Determine the [X, Y] coordinate at the center of the cell enclosing the given text.  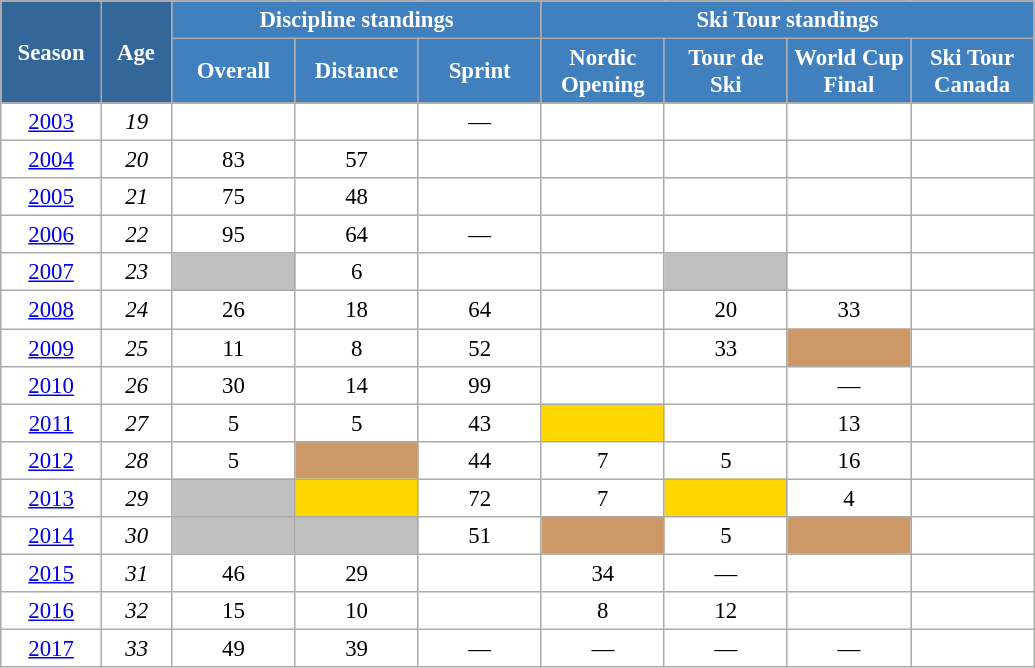
83 [234, 160]
39 [356, 648]
43 [480, 423]
27 [136, 423]
10 [356, 611]
2014 [52, 536]
2016 [52, 611]
48 [356, 197]
2006 [52, 235]
2017 [52, 648]
19 [136, 122]
32 [136, 611]
49 [234, 648]
Overall [234, 72]
22 [136, 235]
15 [234, 611]
34 [602, 573]
2010 [52, 385]
4 [848, 498]
28 [136, 460]
24 [136, 310]
Ski TourCanada [972, 72]
44 [480, 460]
14 [356, 385]
57 [356, 160]
NordicOpening [602, 72]
World CupFinal [848, 72]
Sprint [480, 72]
25 [136, 348]
Season [52, 52]
2012 [52, 460]
2005 [52, 197]
2015 [52, 573]
46 [234, 573]
72 [480, 498]
Age [136, 52]
99 [480, 385]
2007 [52, 273]
Ski Tour standings [787, 20]
11 [234, 348]
Tour deSki [726, 72]
31 [136, 573]
2004 [52, 160]
Distance [356, 72]
6 [356, 273]
13 [848, 423]
52 [480, 348]
21 [136, 197]
95 [234, 235]
2011 [52, 423]
75 [234, 197]
2003 [52, 122]
2013 [52, 498]
16 [848, 460]
Discipline standings [356, 20]
2009 [52, 348]
12 [726, 611]
51 [480, 536]
23 [136, 273]
2008 [52, 310]
18 [356, 310]
